Determine the (X, Y) coordinate at the center of the cell enclosing the given text.  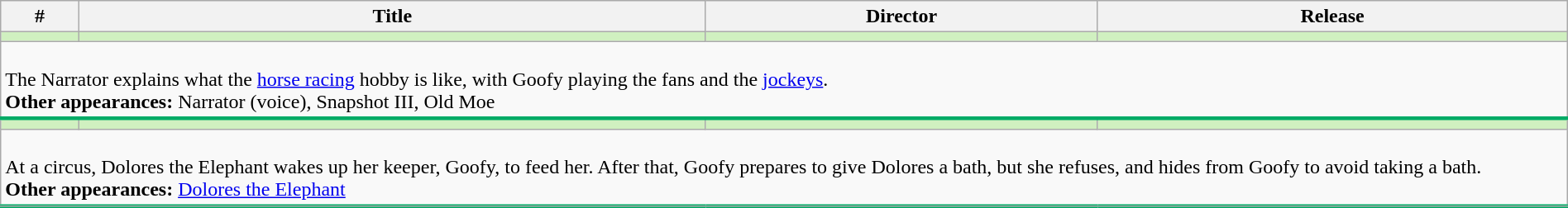
# (40, 17)
Director (901, 17)
Release (1332, 17)
Title (392, 17)
